Locate the cell with the specified text and output its [x, y] center coordinate. 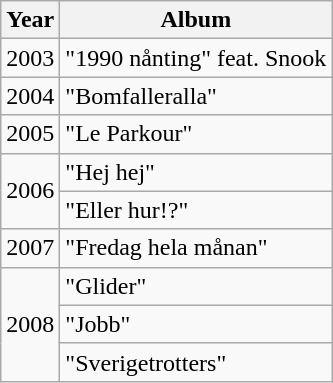
Year [30, 20]
"Hej hej" [196, 172]
2005 [30, 134]
2003 [30, 58]
"Jobb" [196, 324]
2004 [30, 96]
"Eller hur!?" [196, 210]
2008 [30, 324]
"Fredag hela månan" [196, 248]
"Bomfalleralla" [196, 96]
"Glider" [196, 286]
2007 [30, 248]
"Sverigetrotters" [196, 362]
2006 [30, 191]
"1990 nånting" feat. Snook [196, 58]
Album [196, 20]
"Le Parkour" [196, 134]
